Extract the [x, y] coordinate from the center of the cell holding the provided text.  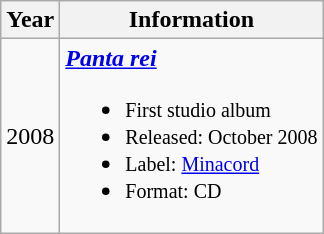
Panta reiFirst studio albumReleased: October 2008Label: MinacordFormat: CD [192, 136]
2008 [30, 136]
Year [30, 20]
Information [192, 20]
